Provide the [x, y] coordinate of the cell's center where the given text is located.  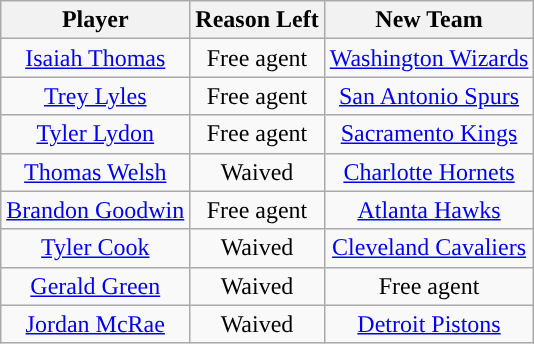
Cleveland Cavaliers [429, 248]
Atlanta Hawks [429, 210]
Trey Lyles [96, 96]
San Antonio Spurs [429, 96]
Reason Left [257, 20]
New Team [429, 20]
Tyler Lydon [96, 134]
Jordan McRae [96, 324]
Gerald Green [96, 286]
Charlotte Hornets [429, 172]
Washington Wizards [429, 58]
Tyler Cook [96, 248]
Brandon Goodwin [96, 210]
Player [96, 20]
Isaiah Thomas [96, 58]
Thomas Welsh [96, 172]
Detroit Pistons [429, 324]
Sacramento Kings [429, 134]
